Return the (X, Y) coordinate for the center point of the cell that contains the specified text.  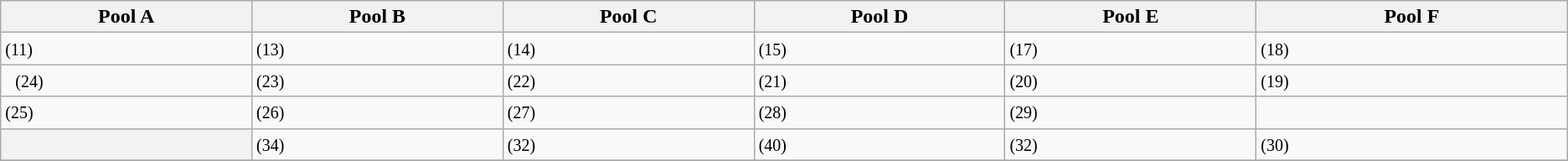
(21) (879, 80)
(30) (1412, 144)
(27) (628, 112)
Pool E (1131, 17)
(20) (1131, 80)
Pool C (628, 17)
Pool D (879, 17)
(13) (378, 49)
(17) (1131, 49)
(15) (879, 49)
Pool A (126, 17)
(25) (126, 112)
Pool B (378, 17)
(11) (126, 49)
(23) (378, 80)
(18) (1412, 49)
(29) (1131, 112)
Pool F (1412, 17)
(24) (126, 80)
(19) (1412, 80)
(22) (628, 80)
(34) (378, 144)
(26) (378, 112)
(14) (628, 49)
(40) (879, 144)
(28) (879, 112)
